Identify which cell holds the provided text, then report its [X, Y] central coordinate. 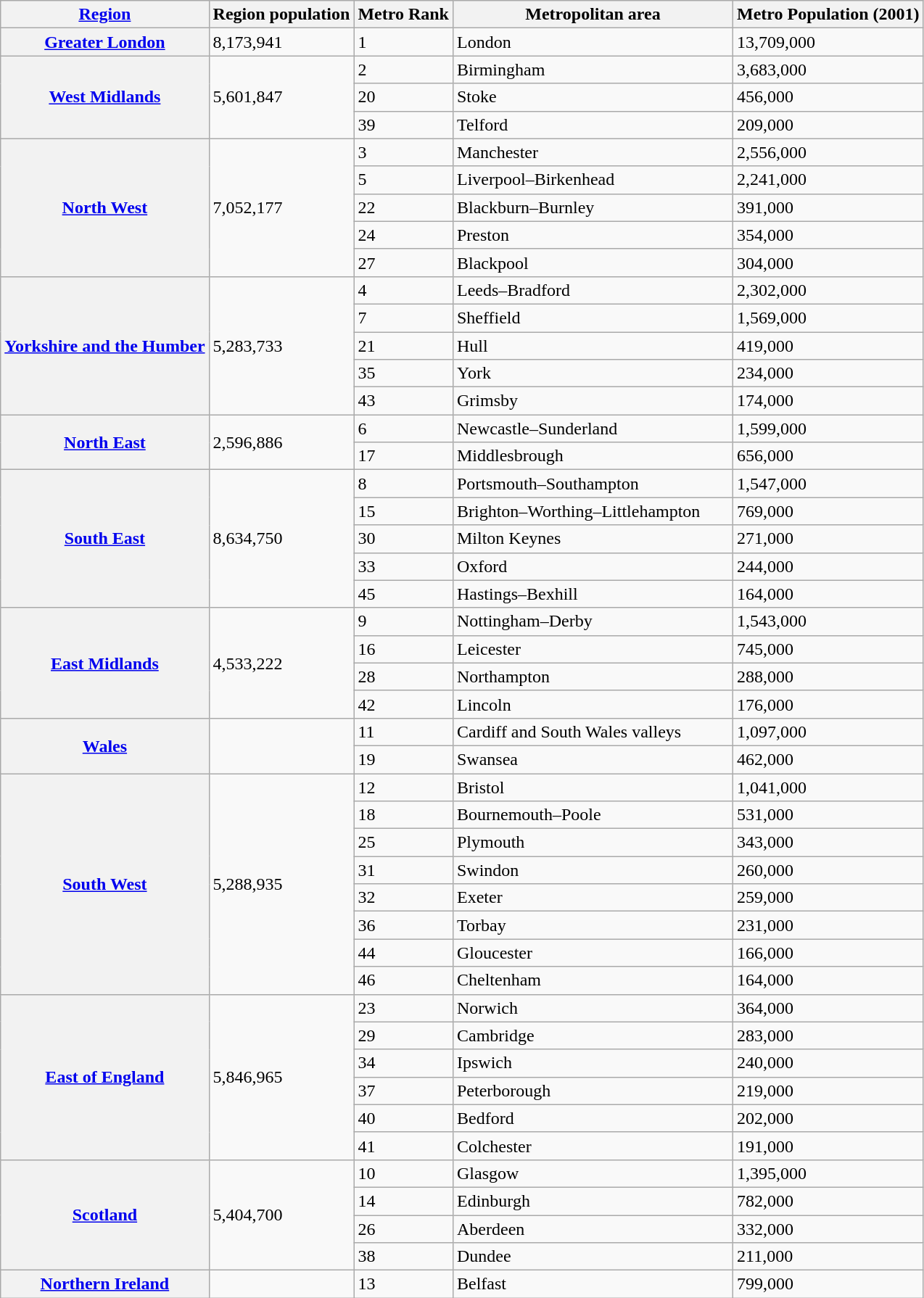
Glasgow [593, 1173]
Scotland [104, 1215]
Cambridge [593, 1035]
5,283,733 [281, 345]
Stoke [593, 97]
2 [403, 70]
12 [403, 787]
2,596,886 [281, 442]
304,000 [828, 263]
Exeter [593, 898]
288,000 [828, 677]
Lincoln [593, 704]
Oxford [593, 566]
Metropolitan area [593, 15]
4 [403, 290]
799,000 [828, 1284]
354,000 [828, 235]
260,000 [828, 870]
11 [403, 732]
Aberdeen [593, 1229]
745,000 [828, 649]
1,543,000 [828, 621]
1,395,000 [828, 1173]
Norwich [593, 1008]
17 [403, 456]
4,533,222 [281, 663]
2,556,000 [828, 152]
Bournemouth–Poole [593, 815]
8,173,941 [281, 42]
1,097,000 [828, 732]
39 [403, 125]
191,000 [828, 1146]
Milton Keynes [593, 539]
5,846,965 [281, 1077]
29 [403, 1035]
9 [403, 621]
22 [403, 207]
332,000 [828, 1229]
East Midlands [104, 663]
16 [403, 649]
21 [403, 346]
531,000 [828, 815]
31 [403, 870]
44 [403, 953]
2,241,000 [828, 180]
Yorkshire and the Humber [104, 345]
Plymouth [593, 843]
North East [104, 442]
5,404,700 [281, 1215]
240,000 [828, 1063]
34 [403, 1063]
Metro Population (2001) [828, 15]
259,000 [828, 898]
45 [403, 594]
Metro Rank [403, 15]
Manchester [593, 152]
343,000 [828, 843]
19 [403, 759]
Bedford [593, 1118]
36 [403, 925]
Region population [281, 15]
2,302,000 [828, 290]
202,000 [828, 1118]
South West [104, 883]
Cardiff and South Wales valleys [593, 732]
Torbay [593, 925]
1 [403, 42]
Blackburn–Burnley [593, 207]
York [593, 373]
Wales [104, 745]
419,000 [828, 346]
18 [403, 815]
North West [104, 207]
7,052,177 [281, 207]
10 [403, 1173]
5 [403, 180]
46 [403, 980]
231,000 [828, 925]
209,000 [828, 125]
Northern Ireland [104, 1284]
Dundee [593, 1257]
38 [403, 1257]
Swansea [593, 759]
174,000 [828, 401]
456,000 [828, 97]
Hastings–Bexhill [593, 594]
Middlesbrough [593, 456]
Birmingham [593, 70]
23 [403, 1008]
Belfast [593, 1284]
462,000 [828, 759]
Region [104, 15]
28 [403, 677]
15 [403, 511]
32 [403, 898]
8,634,750 [281, 539]
211,000 [828, 1257]
1,547,000 [828, 484]
West Midlands [104, 97]
41 [403, 1146]
Nottingham–Derby [593, 621]
782,000 [828, 1201]
13 [403, 1284]
South East [104, 539]
Ipswich [593, 1063]
6 [403, 429]
283,000 [828, 1035]
166,000 [828, 953]
Greater London [104, 42]
37 [403, 1091]
Northampton [593, 677]
Sheffield [593, 318]
Newcastle–Sunderland [593, 429]
5,601,847 [281, 97]
24 [403, 235]
43 [403, 401]
Preston [593, 235]
1,041,000 [828, 787]
7 [403, 318]
40 [403, 1118]
769,000 [828, 511]
364,000 [828, 1008]
Liverpool–Birkenhead [593, 180]
Swindon [593, 870]
244,000 [828, 566]
3 [403, 152]
Edinburgh [593, 1201]
20 [403, 97]
Peterborough [593, 1091]
3,683,000 [828, 70]
Cheltenham [593, 980]
Grimsby [593, 401]
13,709,000 [828, 42]
Blackpool [593, 263]
East of England [104, 1077]
London [593, 42]
26 [403, 1229]
1,569,000 [828, 318]
Leeds–Bradford [593, 290]
27 [403, 263]
8 [403, 484]
219,000 [828, 1091]
Telford [593, 125]
35 [403, 373]
391,000 [828, 207]
Colchester [593, 1146]
176,000 [828, 704]
14 [403, 1201]
Bristol [593, 787]
234,000 [828, 373]
30 [403, 539]
5,288,935 [281, 883]
Hull [593, 346]
271,000 [828, 539]
25 [403, 843]
656,000 [828, 456]
Brighton–Worthing–Littlehampton [593, 511]
1,599,000 [828, 429]
Leicester [593, 649]
33 [403, 566]
Gloucester [593, 953]
Portsmouth–Southampton [593, 484]
42 [403, 704]
